From the cell containing the given text, extract its center point as [x, y] coordinate. 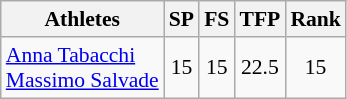
Athletes [82, 19]
FS [216, 19]
SP [182, 19]
Anna TabacchiMassimo Salvade [82, 68]
TFP [260, 19]
Rank [316, 19]
22.5 [260, 68]
